Capture the cell that displays the provided text and extract its (x, y) central coordinate. 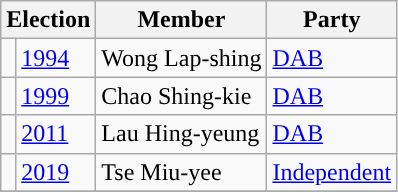
2011 (56, 134)
1999 (56, 96)
2019 (56, 172)
Lau Hing-yeung (182, 134)
1994 (56, 58)
Chao Shing-kie (182, 96)
Election (48, 20)
Party (332, 20)
Tse Miu-yee (182, 172)
Independent (332, 172)
Wong Lap-shing (182, 58)
Member (182, 20)
